Detect which cell encompasses the target text, then output its (X, Y) center coordinate. 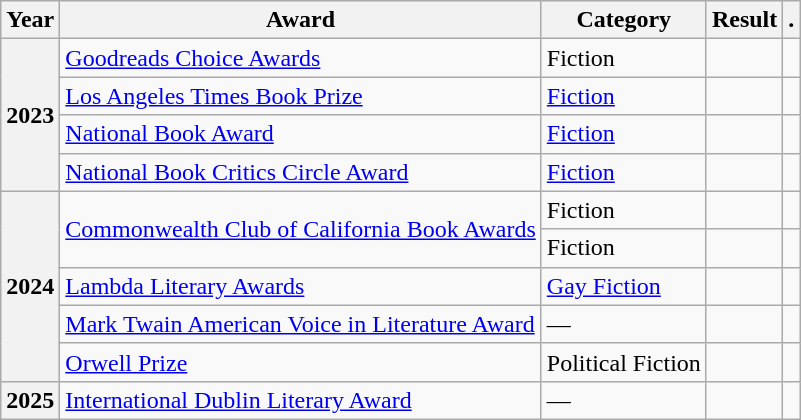
Political Fiction (624, 362)
2023 (30, 115)
Award (300, 20)
Los Angeles Times Book Prize (300, 96)
2024 (30, 286)
Result (744, 20)
Category (624, 20)
Goodreads Choice Awards (300, 58)
Orwell Prize (300, 362)
Gay Fiction (624, 286)
Lambda Literary Awards (300, 286)
Year (30, 20)
National Book Critics Circle Award (300, 172)
Mark Twain American Voice in Literature Award (300, 324)
. (792, 20)
2025 (30, 400)
National Book Award (300, 134)
International Dublin Literary Award (300, 400)
Commonwealth Club of California Book Awards (300, 229)
